Provide the (x, y) coordinate of the cell's center where the given text is located.  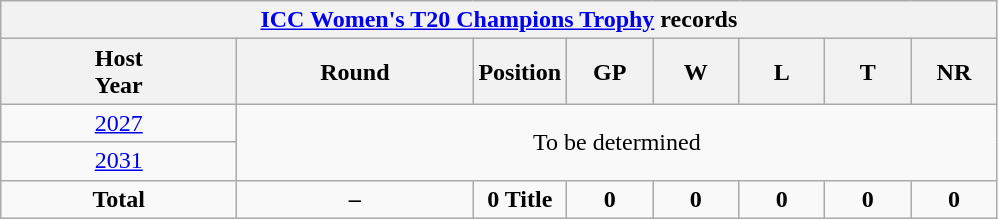
T (868, 72)
Position (520, 72)
W (696, 72)
To be determined (617, 142)
NR (954, 72)
Total (119, 199)
L (782, 72)
– (355, 199)
ICC Women's T20 Champions Trophy records (499, 20)
GP (610, 72)
HostYear (119, 72)
Round (355, 72)
2031 (119, 161)
2027 (119, 123)
0 Title (520, 199)
